Determine the (x, y) coordinate at the center of the cell enclosing the given text.  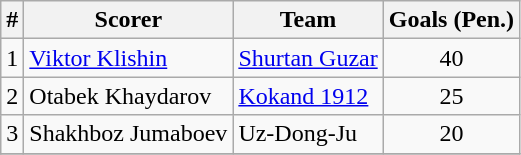
25 (451, 96)
Shakhboz Jumaboev (128, 134)
20 (451, 134)
Scorer (128, 20)
Uz-Dong-Ju (308, 134)
Goals (Pen.) (451, 20)
3 (12, 134)
Shurtan Guzar (308, 58)
Viktor Klishin (128, 58)
2 (12, 96)
40 (451, 58)
Otabek Khaydarov (128, 96)
Team (308, 20)
# (12, 20)
1 (12, 58)
Kokand 1912 (308, 96)
